Search for the cell housing the specified text and yield its (X, Y) center coordinate. 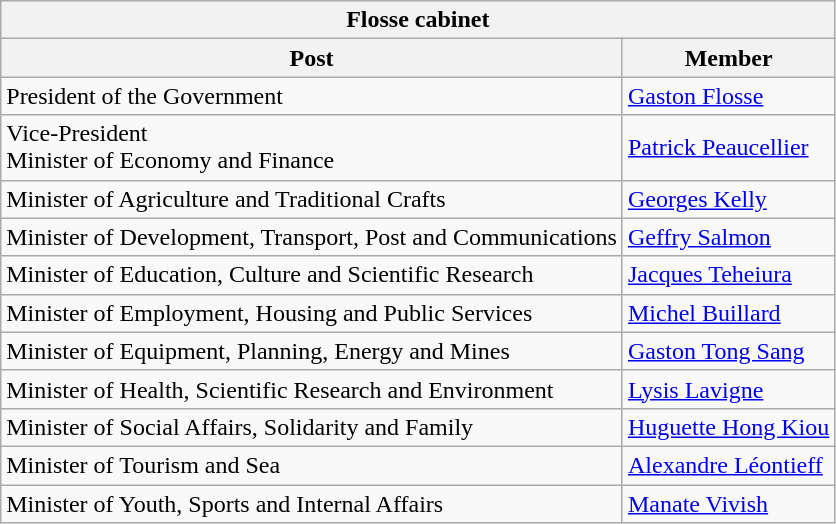
Minister of Education, Culture and Scientific Research (312, 275)
Minister of Employment, Housing and Public Services (312, 313)
Minister of Agriculture and Traditional Crafts (312, 199)
President of the Government (312, 96)
Huguette Hong Kiou (728, 427)
Vice-PresidentMinister of Economy and Finance (312, 148)
Michel Buillard (728, 313)
Gaston Tong Sang (728, 351)
Minister of Equipment, Planning, Energy and Mines (312, 351)
Minister of Social Affairs, Solidarity and Family (312, 427)
Minister of Tourism and Sea (312, 465)
Member (728, 58)
Minister of Health, Scientific Research and Environment (312, 389)
Geffry Salmon (728, 237)
Manate Vivish (728, 503)
Flosse cabinet (418, 20)
Minister of Youth, Sports and Internal Affairs (312, 503)
Patrick Peaucellier (728, 148)
Georges Kelly (728, 199)
Lysis Lavigne (728, 389)
Gaston Flosse (728, 96)
Post (312, 58)
Alexandre Léontieff (728, 465)
Jacques Teheiura (728, 275)
Minister of Development, Transport, Post and Communications (312, 237)
